From the cell containing the given text, extract its center point as [x, y] coordinate. 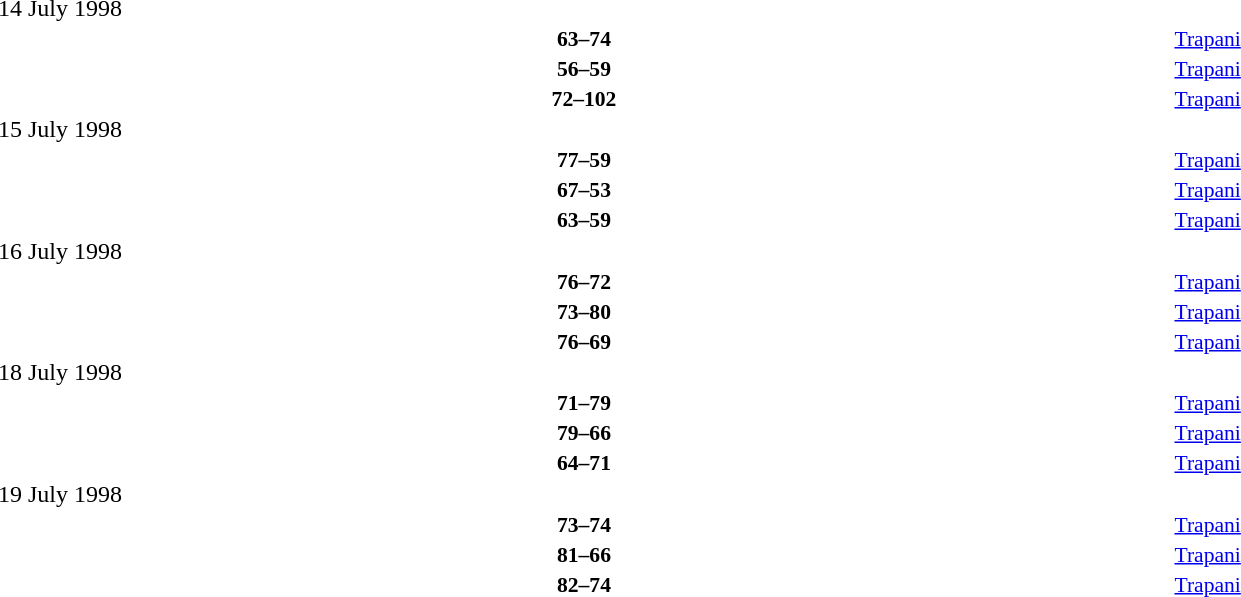
81–66 [584, 554]
63–59 [584, 220]
76–72 [584, 282]
56–59 [584, 68]
79–66 [584, 433]
63–74 [584, 38]
73–74 [584, 524]
73–80 [584, 312]
77–59 [584, 160]
64–71 [584, 463]
71–79 [584, 403]
67–53 [584, 190]
76–69 [584, 342]
72–102 [584, 98]
